Output the [x, y] coordinate of the center of the cell containing the given text.  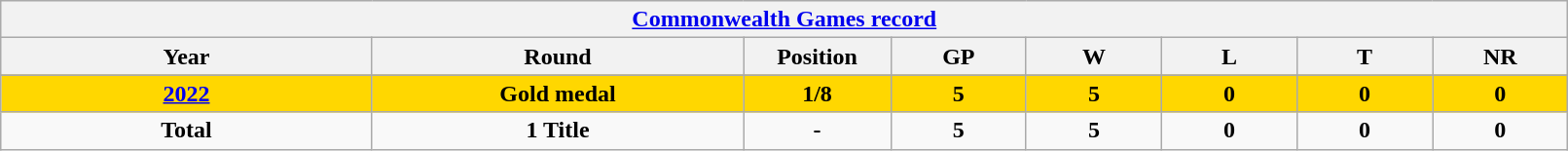
W [1094, 57]
GP [958, 57]
1 Title [558, 131]
- [818, 131]
Round [558, 57]
1/8 [818, 94]
L [1228, 57]
Year [187, 57]
Gold medal [558, 94]
Position [818, 57]
Total [187, 131]
T [1365, 57]
2022 [187, 94]
Commonwealth Games record [784, 19]
NR [1501, 57]
